Return (X, Y) of the center of cell containing provided text 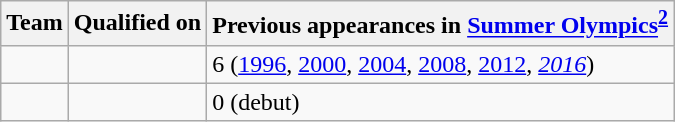
6 (1996, 2000, 2004, 2008, 2012, 2016) (440, 64)
Team (35, 24)
0 (debut) (440, 102)
Previous appearances in Summer Olympics2 (440, 24)
Qualified on (137, 24)
